Pinpoint the cell where the given text exists, returning its [x, y] midpoint coordinate. 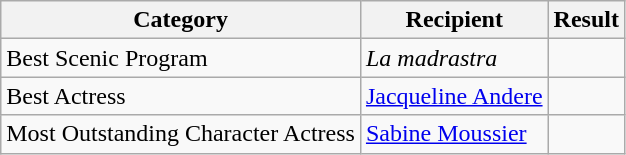
Best Scenic Program [181, 58]
Recipient [454, 20]
Most Outstanding Character Actress [181, 134]
La madrastra [454, 58]
Best Actress [181, 96]
Jacqueline Andere [454, 96]
Sabine Moussier [454, 134]
Result [586, 20]
Category [181, 20]
